Locate the cell with the specified text and output its [X, Y] center coordinate. 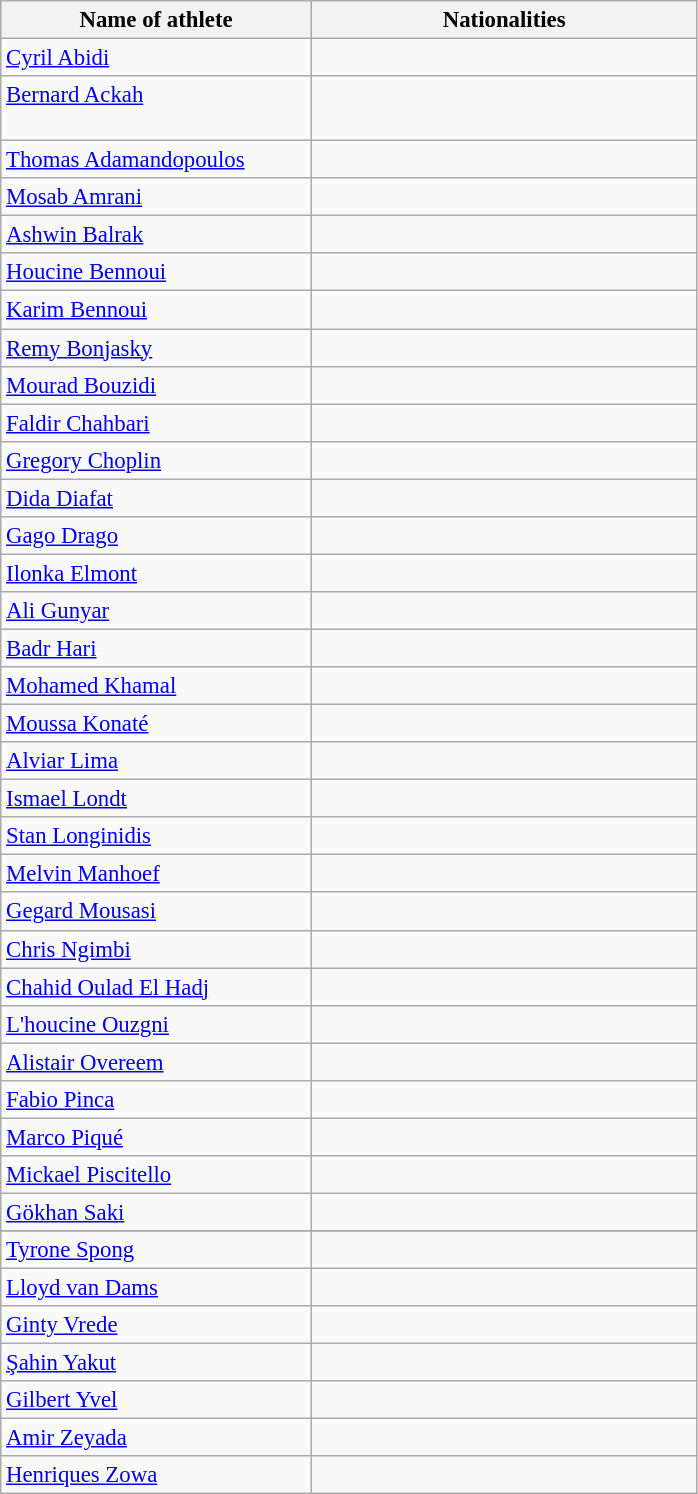
Dida Diafat [156, 498]
Chris Ngimbi [156, 949]
Cyril Abidi [156, 58]
Stan Longinidis [156, 836]
Karim Bennoui [156, 310]
Fabio Pinca [156, 1100]
Thomas Adamandopoulos [156, 160]
Mickael Piscitello [156, 1175]
Badr Hari [156, 648]
Gökhan Saki [156, 1212]
Name of athlete [156, 20]
Lloyd van Dams [156, 1288]
Ismael Londt [156, 799]
Gregory Choplin [156, 460]
Faldir Chahbari [156, 423]
L'houcine Ouzgni [156, 1024]
Mosab Amrani [156, 197]
Tyrone Spong [156, 1250]
Chahid Oulad El Hadj [156, 987]
Gegard Mousasi [156, 912]
Alistair Overeem [156, 1062]
Marco Piqué [156, 1137]
Houcine Bennoui [156, 273]
Alviar Lima [156, 761]
Ashwin Balrak [156, 235]
Bernard Ackah [156, 108]
Melvin Manhoef [156, 874]
Şahin Yakut [156, 1363]
Amir Zeyada [156, 1438]
Nationalities [504, 20]
Ilonka Elmont [156, 573]
Ginty Vrede [156, 1325]
Gilbert Yvel [156, 1400]
Henriques Zowa [156, 1475]
Gago Drago [156, 536]
Ali Gunyar [156, 611]
Mourad Bouzidi [156, 385]
Mohamed Khamal [156, 686]
Remy Bonjasky [156, 348]
Moussa Konaté [156, 724]
